For the text-containing cell, return its midpoint in (X, Y) coordinate format. 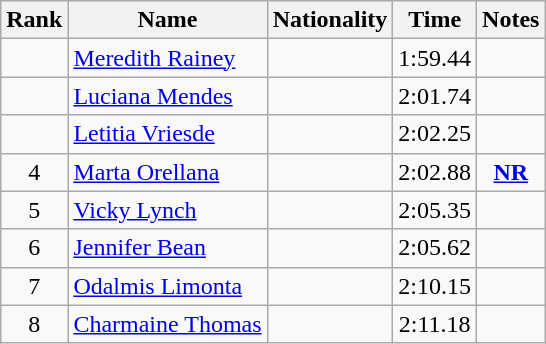
Marta Orellana (168, 172)
Notes (511, 20)
4 (34, 172)
Name (168, 20)
2:05.62 (435, 248)
Meredith Rainey (168, 58)
8 (34, 324)
1:59.44 (435, 58)
2:02.25 (435, 134)
NR (511, 172)
Nationality (330, 20)
7 (34, 286)
5 (34, 210)
Jennifer Bean (168, 248)
Luciana Mendes (168, 96)
Letitia Vriesde (168, 134)
Rank (34, 20)
2:10.15 (435, 286)
2:05.35 (435, 210)
2:01.74 (435, 96)
Charmaine Thomas (168, 324)
Vicky Lynch (168, 210)
Time (435, 20)
6 (34, 248)
2:02.88 (435, 172)
2:11.18 (435, 324)
Odalmis Limonta (168, 286)
